Pinpoint the cell where the given text exists, returning its [x, y] midpoint coordinate. 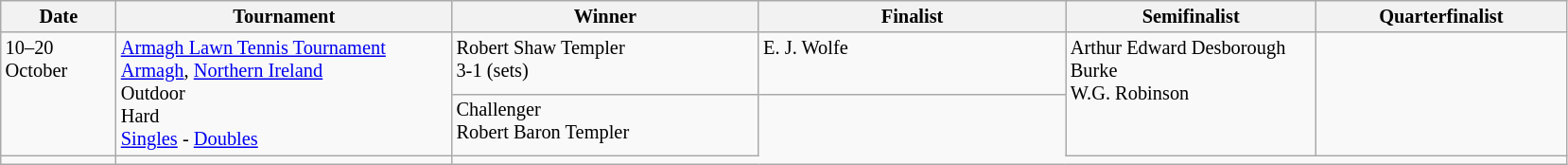
Challenger Robert Baron Templer [605, 125]
Finalist [912, 16]
Robert Shaw Templer3-1 (sets) [605, 63]
Date [59, 16]
Arthur Edward Desborough Burke W.G. Robinson [1192, 94]
10–20 October [59, 94]
Quarterfinalist [1441, 16]
E. J. Wolfe [912, 63]
Tournament [284, 16]
Semifinalist [1192, 16]
Winner [605, 16]
Armagh Lawn Tennis TournamentArmagh, Northern IrelandOutdoorHardSingles - Doubles [284, 94]
